Capture the cell that displays the provided text and extract its [X, Y] central coordinate. 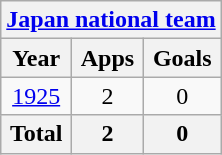
Year [36, 58]
Total [36, 134]
Japan national team [111, 20]
Goals [182, 58]
1925 [36, 96]
Apps [108, 58]
